For the text-containing cell, return its midpoint in (X, Y) coordinate format. 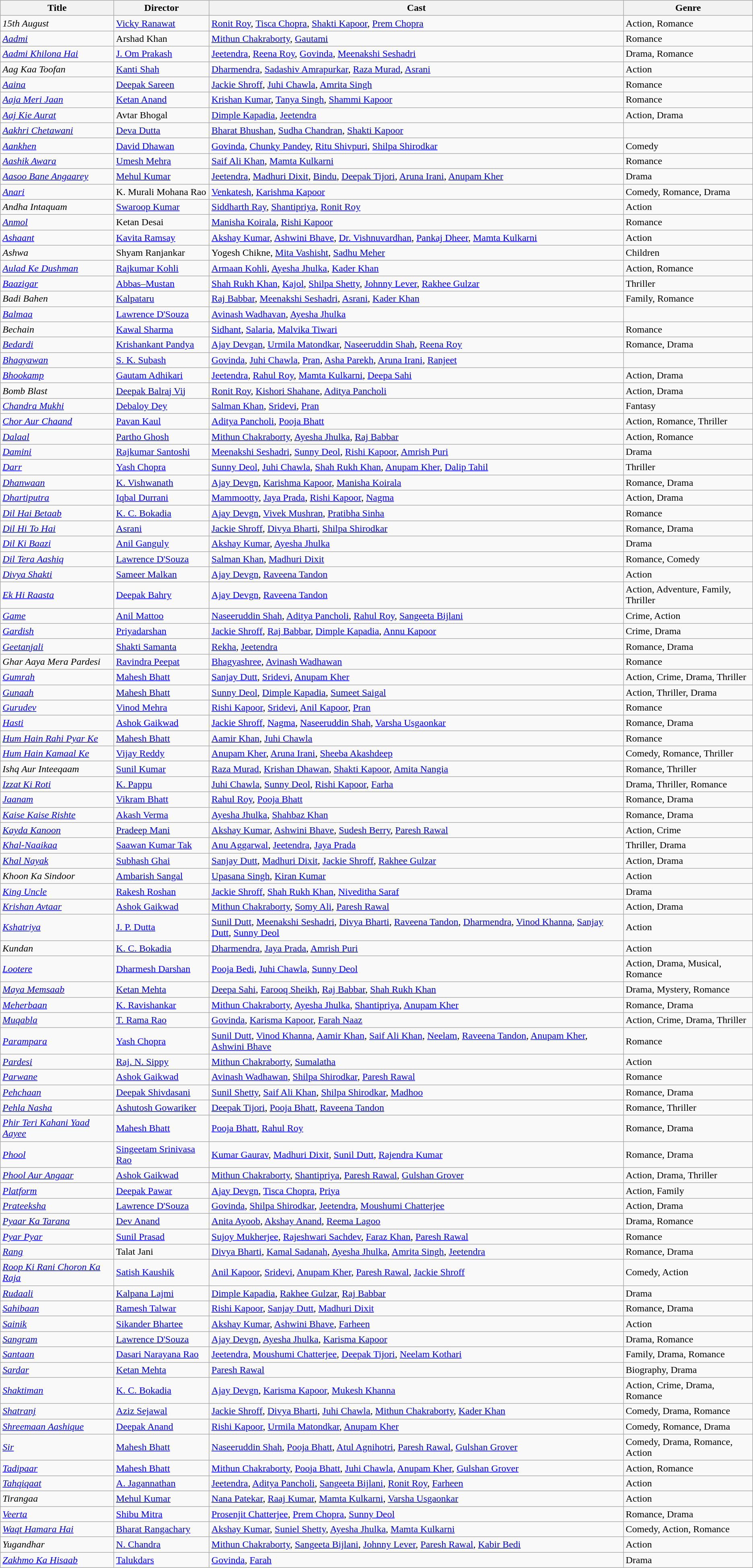
Anil Kapoor, Sridevi, Anupam Kher, Paresh Rawal, Jackie Shroff (416, 1272)
Jackie Shroff, Divya Bharti, Shilpa Shirodkar (416, 528)
Gunaah (57, 692)
Family, Romance (688, 299)
Mithun Chakraborty, Gautami (416, 39)
Ashutosh Gowariker (162, 1108)
Dev Anand (162, 1221)
Ronit Roy, Kishori Shahane, Aditya Pancholi (416, 390)
Jeetendra, Moushumi Chatterjee, Deepak Tijori, Neelam Kothari (416, 1354)
Kaise Kaise Rishte (57, 815)
Bharat Rangachary (162, 1529)
Darr (57, 467)
Rahul Roy, Pooja Bhatt (416, 799)
Deepak Anand (162, 1426)
Crime, Action (688, 616)
Kalpataru (162, 299)
Chor Aur Chaand (57, 421)
Shyam Ranjankar (162, 253)
Sunny Deol, Juhi Chawla, Shah Rukh Khan, Anupam Kher, Dalip Tahil (416, 467)
Ketan Anand (162, 100)
Ajay Devgn, Ayesha Jhulka, Karisma Kapoor (416, 1339)
Action, Family (688, 1190)
Ishq Aur Inteeqaam (57, 769)
Ambarish Sangal (162, 876)
Aulad Ke Dushman (57, 268)
Aankhen (57, 146)
Salman Khan, Sridevi, Pran (416, 406)
Deepak Sareen (162, 84)
Rishi Kapoor, Sridevi, Anil Kapoor, Pran (416, 708)
Jackie Shroff, Raj Babbar, Dimple Kapadia, Annu Kapoor (416, 631)
Gardish (57, 631)
Phool Aur Angaar (57, 1175)
Dil Hai Betaab (57, 513)
David Dhawan (162, 146)
Baazigar (57, 284)
Hum Hain Kamaal Ke (57, 754)
Prateeksha (57, 1206)
Gautam Adhikari (162, 375)
Deepak Shivdasani (162, 1092)
Rakesh Roshan (162, 891)
Comedy, Drama, Romance, Action (688, 1447)
Deepa Sahi, Farooq Sheikh, Raj Babbar, Shah Rukh Khan (416, 990)
Children (688, 253)
Action, Drama, Thriller (688, 1175)
Ronit Roy, Tisca Chopra, Shakti Kapoor, Prem Chopra (416, 23)
Deepak Tijori, Pooja Bhatt, Raveena Tandon (416, 1108)
Mithun Chakraborty, Somy Ali, Paresh Rawal (416, 906)
Pyar Pyar (57, 1237)
Naseeruddin Shah, Pooja Bhatt, Atul Agnihotri, Paresh Rawal, Gulshan Grover (416, 1447)
Akshay Kumar, Ashwini Bhave, Farheen (416, 1324)
Biography, Drama (688, 1370)
J. P. Dutta (162, 927)
Sunil Dutt, Vinod Khanna, Aamir Khan, Saif Ali Khan, Neelam, Raveena Tandon, Anupam Kher, Ashwini Bhave (416, 1041)
Dil Ki Baazi (57, 544)
Akshay Kumar, Suniel Shetty, Ayesha Jhulka, Mamta Kulkarni (416, 1529)
Comedy (688, 146)
Saawan Kumar Tak (162, 845)
Avtar Bhogal (162, 115)
Kalpana Lajmi (162, 1293)
Kundan (57, 948)
Deepak Bahry (162, 595)
Krishankant Pandya (162, 345)
Jackie Shroff, Juhi Chawla, Amrita Singh (416, 84)
Mithun Chakraborty, Sangeeta Bijlani, Johnny Lever, Paresh Rawal, Kabir Bedi (416, 1545)
Andha Intaquam (57, 207)
Vinod Mehra (162, 708)
Title (57, 8)
S. K. Subash (162, 360)
Rekha, Jeetendra (416, 646)
Raza Murad, Krishan Dhawan, Shakti Kapoor, Amita Nangia (416, 769)
Swaroop Kumar (162, 207)
Mithun Chakraborty, Shantipriya, Paresh Rawal, Gulshan Grover (416, 1175)
Aaina (57, 84)
Prosenjit Chatterjee, Prem Chopra, Sunny Deol (416, 1514)
Meherbaan (57, 1005)
Jackie Shroff, Divya Bharti, Juhi Chawla, Mithun Chakraborty, Kader Khan (416, 1411)
Avinash Wadhavan, Ayesha Jhulka (416, 314)
Satish Kaushik (162, 1272)
Ketan Desai (162, 222)
Tahqiqaat (57, 1483)
K. Ravishankar (162, 1005)
Dhartiputra (57, 498)
Sardar (57, 1370)
Ajay Devgn, Karisma Kapoor, Mukesh Khanna (416, 1391)
Dimple Kapadia, Jeetendra (416, 115)
Nana Patekar, Raaj Kumar, Mamta Kulkarni, Varsha Usgaonkar (416, 1498)
Veerta (57, 1514)
Anmol (57, 222)
Pehchaan (57, 1092)
Gurudev (57, 708)
Anu Aggarwal, Jeetendra, Jaya Prada (416, 845)
Armaan Kohli, Ayesha Jhulka, Kader Khan (416, 268)
Bhagyashree, Avinash Wadhawan (416, 662)
Anil Mattoo (162, 616)
Tadipaar (57, 1468)
Phool (57, 1154)
Kavita Ramsay (162, 238)
Sunil Prasad (162, 1237)
Shah Rukh Khan, Kajol, Shilpa Shetty, Johnny Lever, Rakhee Gulzar (416, 284)
Sunny Deol, Dimple Kapadia, Sumeet Saigal (416, 692)
Akshay Kumar, Ashwini Bhave, Sudesh Berry, Paresh Rawal (416, 830)
K. Pappu (162, 784)
Ayesha Jhulka, Shahbaz Khan (416, 815)
Balmaa (57, 314)
Dasari Narayana Rao (162, 1354)
Vikram Bhatt (162, 799)
Mithun Chakraborty, Pooja Bhatt, Juhi Chawla, Anupam Kher, Gulshan Grover (416, 1468)
Action, Romance, Thriller (688, 421)
Pooja Bhatt, Rahul Roy (416, 1128)
Pavan Kaul (162, 421)
Aag Kaa Toofan (57, 69)
Akshay Kumar, Ashwini Bhave, Dr. Vishnuvardhan, Pankaj Dheer, Mamta Kulkarni (416, 238)
Santaan (57, 1354)
Rishi Kapoor, Urmila Matondkar, Anupam Kher (416, 1426)
Maya Memsaab (57, 990)
Sainik (57, 1324)
Bechain (57, 329)
Iqbal Durrani (162, 498)
Mithun Chakraborty, Ayesha Jhulka, Raj Babbar (416, 436)
Comedy, Action (688, 1272)
Shatranj (57, 1411)
Sanjay Dutt, Madhuri Dixit, Jackie Shroff, Rakhee Gulzar (416, 861)
Aditya Pancholi, Pooja Bhatt (416, 421)
Parwane (57, 1077)
Deepak Pawar (162, 1190)
Akash Verma (162, 815)
Rishi Kapoor, Sanjay Dutt, Madhuri Dixit (416, 1309)
Govinda, Juhi Chawla, Pran, Asha Parekh, Aruna Irani, Ranjeet (416, 360)
Ghar Aaya Mera Pardesi (57, 662)
Raj Babbar, Meenakshi Seshadri, Asrani, Kader Khan (416, 299)
Hasti (57, 723)
Zakhmo Ka Hisaab (57, 1560)
Sameer Malkan (162, 574)
Rang (57, 1252)
Aadmi (57, 39)
Game (57, 616)
Sunil Kumar (162, 769)
Fantasy (688, 406)
Dhanwaan (57, 483)
Pehla Nasha (57, 1108)
Jaanam (57, 799)
Talat Jani (162, 1252)
Action, Crime (688, 830)
Mithun Chakraborty, Sumalatha (416, 1062)
Sidhant, Salaria, Malvika Tiwari (416, 329)
Jeetendra, Reena Roy, Govinda, Meenakshi Seshadri (416, 54)
Ajay Devgn, Vivek Mushran, Pratibha Sinha (416, 513)
15th August (57, 23)
Sahibaan (57, 1309)
Hum Hain Rahi Pyar Ke (57, 738)
Dharmendra, Jaya Prada, Amrish Puri (416, 948)
Action, Crime, Drama, Romance (688, 1391)
K. Vishwanath (162, 483)
Sangram (57, 1339)
Yogesh Chikne, Mita Vashisht, Sadhu Meher (416, 253)
Ajay Devgn, Karishma Kapoor, Manisha Koirala (416, 483)
Sujoy Mukherjee, Rajeshwari Sachdev, Faraz Khan, Paresh Rawal (416, 1237)
Pyaar Ka Tarana (57, 1221)
Siddharth Ray, Shantipriya, Ronit Roy (416, 207)
Saif Ali Khan, Mamta Kulkarni (416, 161)
Asrani (162, 528)
Gumrah (57, 677)
Ashaant (57, 238)
Govinda, Farah (416, 1560)
Romance, Comedy (688, 559)
Manisha Koirala, Rishi Kapoor (416, 222)
Dalaal (57, 436)
Kayda Kanoon (57, 830)
Upasana Singh, Kiran Kumar (416, 876)
Dimple Kapadia, Rakhee Gulzar, Raj Babbar (416, 1293)
Ek Hi Raasta (57, 595)
Kanti Shah (162, 69)
Ramesh Talwar (162, 1309)
Ashwa (57, 253)
Govinda, Chunky Pandey, Ritu Shivpuri, Shilpa Shirodkar (416, 146)
Genre (688, 8)
Govinda, Shilpa Shirodkar, Jeetendra, Moushumi Chatterjee (416, 1206)
Bhookamp (57, 375)
Divya Shakti (57, 574)
Kumar Gaurav, Madhuri Dixit, Sunil Dutt, Rajendra Kumar (416, 1154)
Venkatesh, Karishma Kapoor (416, 192)
Drama, Thriller, Romance (688, 784)
Divya Bharti, Kamal Sadanah, Ayesha Jhulka, Amrita Singh, Jeetendra (416, 1252)
Parampara (57, 1041)
Kawal Sharma (162, 329)
Krishan Avtaar (57, 906)
Anita Ayoob, Akshay Anand, Reema Lagoo (416, 1221)
Yugandhar (57, 1545)
Muqabla (57, 1020)
Deva Dutta (162, 130)
Chandra Mukhi (57, 406)
Aaja Meri Jaan (57, 100)
Shakti Samanta (162, 646)
Ajay Devgn, Tisca Chopra, Priya (416, 1190)
A. Jagannathan (162, 1483)
Ravindra Peepat (162, 662)
Sunil Shetty, Saif Ali Khan, Shilpa Shirodkar, Madhoo (416, 1092)
King Uncle (57, 891)
Krishan Kumar, Tanya Singh, Shammi Kapoor (416, 100)
Avinash Wadhawan, Shilpa Shirodkar, Paresh Rawal (416, 1077)
Rudaali (57, 1293)
Ajay Devgan, Urmila Matondkar, Naseeruddin Shah, Reena Roy (416, 345)
Jackie Shroff, Nagma, Naseeruddin Shah, Varsha Usgaonkar (416, 723)
Umesh Mehra (162, 161)
Abbas–Mustan (162, 284)
Pooja Bedi, Juhi Chawla, Sunny Deol (416, 969)
Aamir Khan, Juhi Chawla (416, 738)
Comedy, Romance, Thriller (688, 754)
Dharmesh Darshan (162, 969)
Comedy, Drama, Romance (688, 1411)
Arshad Khan (162, 39)
Aasoo Bane Angaarey (57, 176)
Pradeep Mani (162, 830)
Khal Nayak (57, 861)
Talukdars (162, 1560)
Debaloy Dey (162, 406)
Kshatriya (57, 927)
Bomb Blast (57, 390)
Vijay Reddy (162, 754)
Sikander Bhartee (162, 1324)
Cast (416, 8)
Director (162, 8)
Thriller, Drama (688, 845)
Crime, Drama (688, 631)
Vicky Ranawat (162, 23)
Geetanjali (57, 646)
Sunil Dutt, Meenakshi Seshadri, Divya Bharti, Raveena Tandon, Dharmendra, Vinod Khanna, Sanjay Dutt, Sunny Deol (416, 927)
Jackie Shroff, Shah Rukh Khan, Niveditha Saraf (416, 891)
Izzat Ki Roti (57, 784)
Action, Adventure, Family, Thriller (688, 595)
Waqt Hamara Hai (57, 1529)
Aashik Awara (57, 161)
Platform (57, 1190)
Akshay Kumar, Ayesha Jhulka (416, 544)
Jeetendra, Madhuri Dixit, Bindu, Deepak Tijori, Aruna Irani, Anupam Kher (416, 176)
Aaj Kie Aurat (57, 115)
Aakhri Chetawani (57, 130)
Raj. N. Sippy (162, 1062)
Anil Ganguly (162, 544)
Singeetam Srinivasa Rao (162, 1154)
Anari (57, 192)
Khal-Naaikaa (57, 845)
Lootere (57, 969)
T. Rama Rao (162, 1020)
Action, Thriller, Drama (688, 692)
Naseeruddin Shah, Aditya Pancholi, Rahul Roy, Sangeeta Bijlani (416, 616)
Sir (57, 1447)
Mithun Chakraborty, Ayesha Jhulka, Shantipriya, Anupam Kher (416, 1005)
Salman Khan, Madhuri Dixit (416, 559)
Drama, Mystery, Romance (688, 990)
Priyadarshan (162, 631)
Comedy, Action, Romance (688, 1529)
Tirangaa (57, 1498)
Deepak Balraj Vij (162, 390)
Roop Ki Rani Choron Ka Raja (57, 1272)
Khoon Ka Sindoor (57, 876)
Subhash Ghai (162, 861)
J. Om Prakash (162, 54)
Rajkumar Santoshi (162, 452)
Bedardi (57, 345)
Dharmendra, Sadashiv Amrapurkar, Raza Murad, Asrani (416, 69)
K. Murali Mohana Rao (162, 192)
Shaktiman (57, 1391)
Sanjay Dutt, Sridevi, Anupam Kher (416, 677)
Jeetendra, Rahul Roy, Mamta Kulkarni, Deepa Sahi (416, 375)
Dil Hi To Hai (57, 528)
Meenakshi Seshadri, Sunny Deol, Rishi Kapoor, Amrish Puri (416, 452)
Bhagyawan (57, 360)
Dil Tera Aashiq (57, 559)
Jeetendra, Aditya Pancholi, Sangeeta Bijlani, Ronit Roy, Farheen (416, 1483)
Pardesi (57, 1062)
Aziz Sejawal (162, 1411)
Family, Drama, Romance (688, 1354)
Paresh Rawal (416, 1370)
Bharat Bhushan, Sudha Chandran, Shakti Kapoor (416, 130)
Anupam Kher, Aruna Irani, Sheeba Akashdeep (416, 754)
N. Chandra (162, 1545)
Partho Ghosh (162, 436)
Aadmi Khilona Hai (57, 54)
Phir Teri Kahani Yaad Aayee (57, 1128)
Mammootty, Jaya Prada, Rishi Kapoor, Nagma (416, 498)
Juhi Chawla, Sunny Deol, Rishi Kapoor, Farha (416, 784)
Shibu Mitra (162, 1514)
Rajkumar Kohli (162, 268)
Govinda, Karisma Kapoor, Farah Naaz (416, 1020)
Damini (57, 452)
Shreemaan Aashique (57, 1426)
Badi Bahen (57, 299)
Action, Drama, Musical, Romance (688, 969)
